Locate the cell with the specified text and output its [x, y] center coordinate. 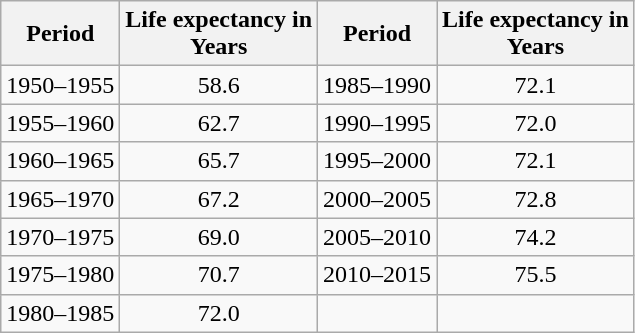
1955–1960 [60, 123]
65.7 [219, 161]
1985–1990 [378, 85]
72.8 [536, 199]
69.0 [219, 237]
1995–2000 [378, 161]
67.2 [219, 199]
1970–1975 [60, 237]
2010–2015 [378, 275]
1965–1970 [60, 199]
1975–1980 [60, 275]
1960–1965 [60, 161]
1950–1955 [60, 85]
70.7 [219, 275]
1980–1985 [60, 313]
58.6 [219, 85]
74.2 [536, 237]
75.5 [536, 275]
2005–2010 [378, 237]
1990–1995 [378, 123]
62.7 [219, 123]
2000–2005 [378, 199]
